Return the [x, y] coordinate for the center point of the cell that contains the specified text.  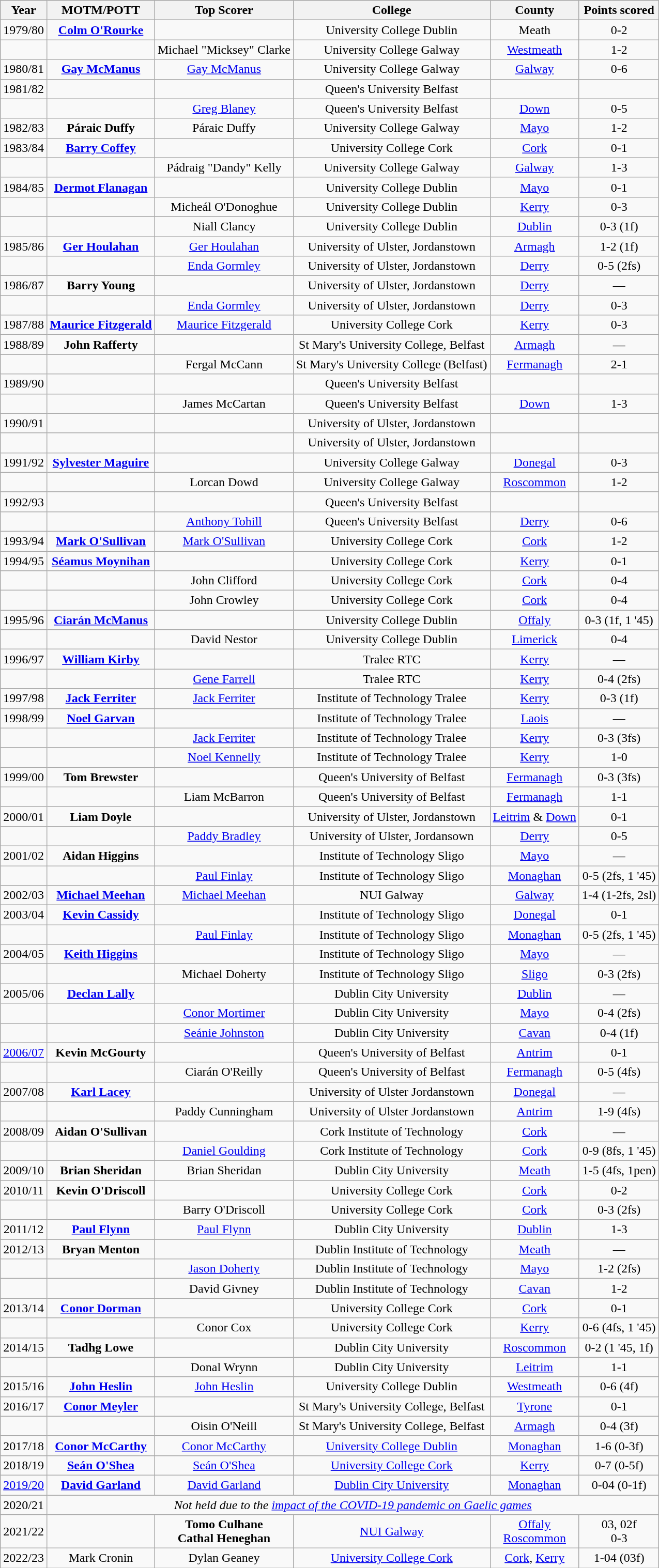
Conor Cox [224, 1328]
2006/07 [24, 1052]
Offaly [534, 620]
Paddy Cunningham [224, 1111]
Tadhg Lowe [100, 1347]
Anthony Tohill [224, 521]
Lorcan Dowd [224, 482]
0-4 (1f) [619, 1033]
Dermot Flanagan [100, 187]
Karl Lacey [100, 1092]
1990/91 [24, 423]
Daniel Goulding [224, 1151]
1996/97 [24, 659]
1-0 [619, 757]
1981/82 [24, 89]
1993/94 [24, 541]
Conor Meyler [100, 1406]
1987/88 [24, 325]
2000/01 [24, 816]
2010/11 [24, 1190]
1-04 (03f) [619, 1558]
1979/80 [24, 30]
MOTM/POTT [100, 10]
Noel Garvan [100, 718]
Jason Doherty [224, 1269]
James McCartan [224, 403]
2009/10 [24, 1170]
Colm O'Rourke [100, 30]
1992/93 [24, 502]
2007/08 [24, 1092]
Limerick [534, 640]
Seánie Johnston [224, 1033]
Top Scorer [224, 10]
1988/89 [24, 345]
Kevin Cassidy [100, 915]
Declan Lally [100, 993]
John Clifford [224, 581]
Leitrim [534, 1367]
2015/16 [24, 1387]
Barry Young [100, 286]
1991/92 [24, 462]
County [534, 10]
Gene Farrell [224, 679]
1995/96 [24, 620]
Micheál O'Donoghue [224, 207]
0-3 (1f, 1 '45) [619, 620]
Tomo CulhaneCathal Heneghan [224, 1531]
Paddy Bradley [224, 836]
College [392, 10]
Greg Blaney [224, 108]
Conor Mortimer [224, 1013]
0-5 (2fs) [619, 266]
John Rafferty [100, 345]
Aidan Higgins [100, 856]
1997/98 [24, 698]
Michael Doherty [224, 974]
1999/00 [24, 777]
1985/86 [24, 246]
2016/17 [24, 1406]
Ciarán O'Reilly [224, 1072]
0-5 (4fs) [619, 1072]
0-9 (8fs, 1 '45) [619, 1151]
1994/95 [24, 561]
Kevin McGourty [100, 1052]
2012/13 [24, 1249]
Aidan O'Sullivan [100, 1131]
2021/22 [24, 1531]
2004/05 [24, 954]
0-7 (0-5f) [619, 1465]
OffalyRoscommon [534, 1531]
1989/90 [24, 384]
John Crowley [224, 600]
0-4 (3f) [619, 1426]
David Nestor [224, 640]
Michael "Micksey" Clarke [224, 50]
Tom Brewster [100, 777]
St Mary's University College (Belfast) [392, 364]
Dylan Geaney [224, 1558]
Barry Coffey [100, 148]
2-1 [619, 364]
2019/20 [24, 1485]
1980/81 [24, 69]
Sligo [534, 974]
0-2 (1 '45, 1f) [619, 1347]
0-6 (4fs, 1 '45) [619, 1328]
2014/15 [24, 1347]
Leitrim & Down [534, 816]
Points scored [619, 10]
2017/18 [24, 1446]
2011/12 [24, 1230]
2005/06 [24, 993]
0-6 (4f) [619, 1387]
Fergal McCann [224, 364]
1-6 (0-3f) [619, 1446]
Noel Kennelly [224, 757]
1-5 (4fs, 1pen) [619, 1170]
2020/21 [24, 1505]
1-2 (1f) [619, 246]
2018/19 [24, 1465]
Donal Wrynn [224, 1367]
1984/85 [24, 187]
1-2 (2fs) [619, 1269]
2003/04 [24, 915]
Tyrone [534, 1406]
0-04 (0-1f) [619, 1485]
Laois [534, 718]
Kevin O'Driscoll [100, 1190]
1-9 (4fs) [619, 1111]
2013/14 [24, 1308]
1998/99 [24, 718]
2008/09 [24, 1131]
2022/23 [24, 1558]
Sylvester Maguire [100, 462]
Conor Dorman [100, 1308]
David Givney [224, 1288]
Cork, Kerry [534, 1558]
University of Ulster, Jordansown [392, 836]
2001/02 [24, 856]
Pádraig "Dandy" Kelly [224, 167]
Ciarán McManus [100, 620]
03, 02f0-3 [619, 1531]
Liam Doyle [100, 816]
Niall Clancy [224, 226]
1982/83 [24, 128]
Séamus Moynihan [100, 561]
Keith Higgins [100, 954]
William Kirby [100, 659]
Liam McBarron [224, 797]
Not held due to the impact of the COVID-19 pandemic on Gaelic games [353, 1505]
Year [24, 10]
2002/03 [24, 895]
Oisin O'Neill [224, 1426]
Bryan Menton [100, 1249]
1986/87 [24, 286]
1983/84 [24, 148]
Barry O'Driscoll [224, 1210]
1-4 (1-2fs, 2sl) [619, 895]
Mark Cronin [100, 1558]
